Detect which cell encompasses the target text, then output its [x, y] center coordinate. 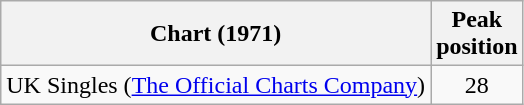
28 [477, 85]
UK Singles (The Official Charts Company) [216, 85]
Chart (1971) [216, 34]
Peakposition [477, 34]
